Locate the cell with the specified text and output its [x, y] center coordinate. 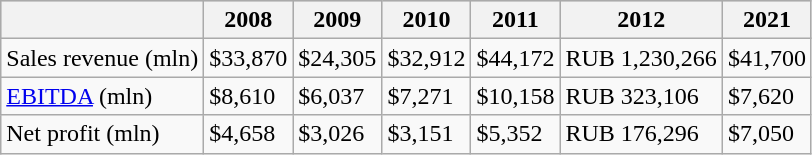
2008 [248, 20]
EBITDA (mln) [102, 96]
$41,700 [766, 58]
$3,151 [426, 134]
2021 [766, 20]
$44,172 [516, 58]
2012 [641, 20]
$3,026 [338, 134]
Net profit (mln) [102, 134]
2011 [516, 20]
$7,271 [426, 96]
$4,658 [248, 134]
2010 [426, 20]
$32,912 [426, 58]
$6,037 [338, 96]
$5,352 [516, 134]
RUB 176,296 [641, 134]
Sales revenue (mln) [102, 58]
RUB 1,230,266 [641, 58]
2009 [338, 20]
$7,620 [766, 96]
$10,158 [516, 96]
RUB 323,106 [641, 96]
$33,870 [248, 58]
$7,050 [766, 134]
$8,610 [248, 96]
$24,305 [338, 58]
